Output the (x, y) coordinate of the center of the cell containing the given text.  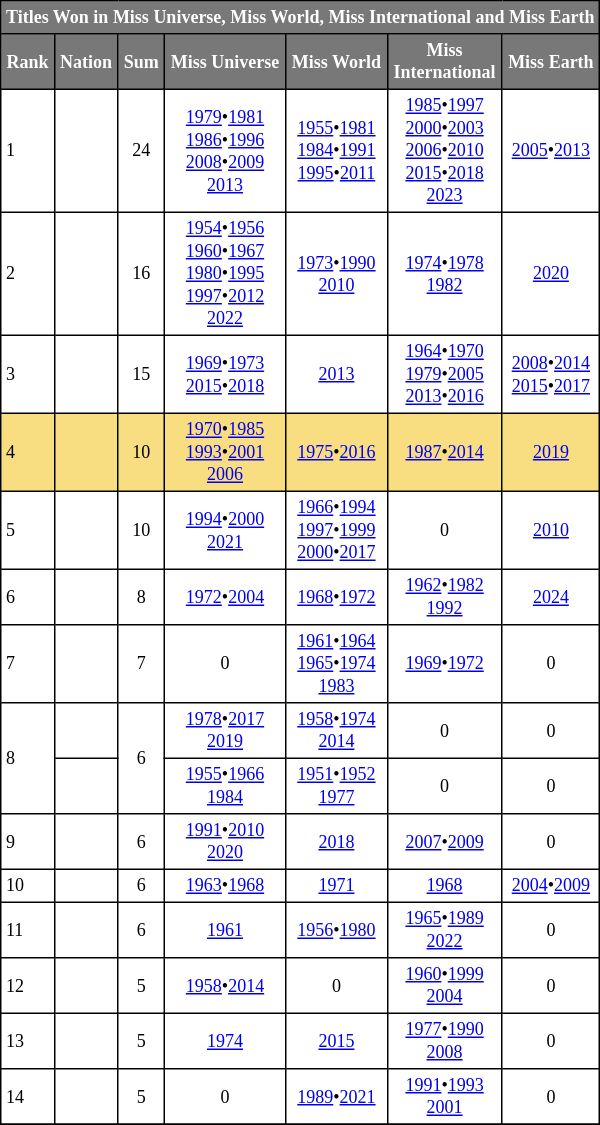
1974 (224, 1041)
1978•20172019 (224, 731)
1961•19641965•19741983 (337, 664)
4 (28, 452)
2004•2009 (551, 886)
1991•20102020 (224, 842)
2005•2013 (551, 150)
1955•19811984•19911995•2011 (337, 150)
1968•1972 (337, 597)
13 (28, 1041)
1954•19561960•19671980•19951997•20122022 (224, 274)
1973•19902010 (337, 274)
1961 (224, 930)
1 (28, 150)
12 (28, 986)
1985•19972000•20032006•20102015•20182023 (444, 150)
9 (28, 842)
Miss Earth (551, 62)
1960•19992004 (444, 986)
1958•19742014 (337, 731)
1975•2016 (337, 452)
2007•2009 (444, 842)
2024 (551, 597)
1970•19851993•20012006 (224, 452)
1994•20002021 (224, 530)
Nation (86, 62)
1974•19781982 (444, 274)
16 (141, 274)
1971 (337, 886)
1965•19892022 (444, 930)
1977•19902008 (444, 1041)
1969•1972 (444, 664)
1951•19521977 (337, 786)
3 (28, 374)
2010 (551, 530)
Rank (28, 62)
14 (28, 1097)
1968 (444, 886)
1969•19732015•2018 (224, 374)
2019 (551, 452)
2015 (337, 1041)
2020 (551, 274)
2013 (337, 374)
1964•19701979•20052013•2016 (444, 374)
2 (28, 274)
1958•2014 (224, 986)
2018 (337, 842)
MissInternational (444, 62)
Miss Universe (224, 62)
Titles Won in Miss Universe, Miss World, Miss International and Miss Earth (300, 18)
Miss World (337, 62)
2008•20142015•2017 (551, 374)
1963•1968 (224, 886)
1955•19661984 (224, 786)
1987•2014 (444, 452)
1966•19941997•19992000•2017 (337, 530)
Sum (141, 62)
1956•1980 (337, 930)
1979•19811986•19962008•20092013 (224, 150)
1972•2004 (224, 597)
1962•19821992 (444, 597)
1991•19932001 (444, 1097)
15 (141, 374)
1989•2021 (337, 1097)
24 (141, 150)
11 (28, 930)
